Extract the [x, y] coordinate from the center of the cell holding the provided text.  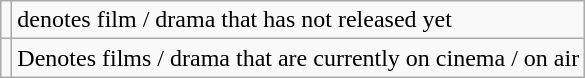
Denotes films / drama that are currently on cinema / on air [298, 58]
denotes film / drama that has not released yet [298, 20]
